Locate the cell with the specified text and output its [x, y] center coordinate. 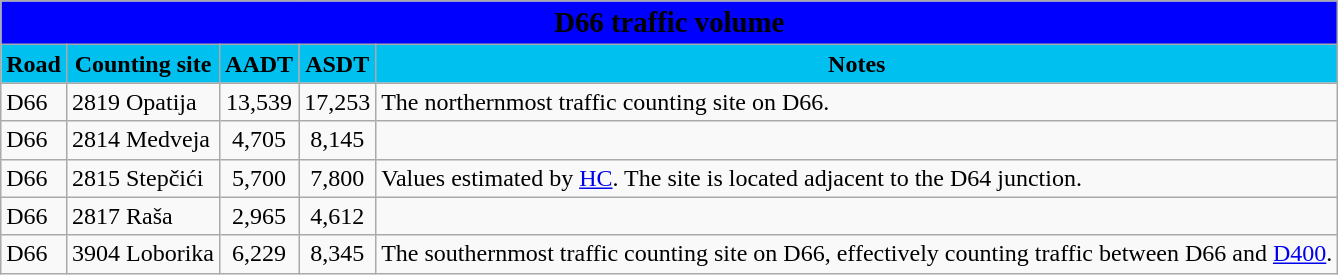
Values estimated by HC. The site is located adjacent to the D64 junction. [857, 178]
The northernmost traffic counting site on D66. [857, 102]
4,612 [338, 216]
Notes [857, 64]
2,965 [260, 216]
3904 Loborika [142, 254]
AADT [260, 64]
Road [34, 64]
13,539 [260, 102]
2814 Medveja [142, 140]
8,145 [338, 140]
The southernmost traffic counting site on D66, effectively counting traffic between D66 and D400. [857, 254]
2819 Opatija [142, 102]
17,253 [338, 102]
7,800 [338, 178]
Counting site [142, 64]
2817 Raša [142, 216]
D66 traffic volume [670, 23]
ASDT [338, 64]
4,705 [260, 140]
2815 Stepčići [142, 178]
6,229 [260, 254]
5,700 [260, 178]
8,345 [338, 254]
